Output the (X, Y) coordinate of the center of the cell containing the given text.  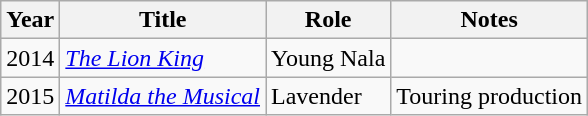
2015 (30, 96)
Notes (490, 20)
2014 (30, 58)
The Lion King (163, 58)
Role (328, 20)
Matilda the Musical (163, 96)
Year (30, 20)
Young Nala (328, 58)
Lavender (328, 96)
Touring production (490, 96)
Title (163, 20)
